Detect which cell encompasses the target text, then output its [x, y] center coordinate. 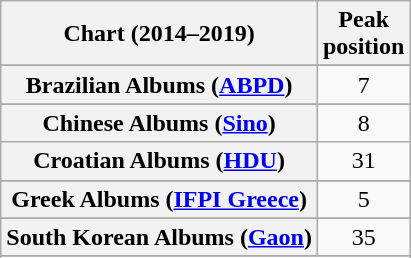
7 [363, 85]
35 [363, 237]
Chart (2014–2019) [160, 34]
5 [363, 199]
Croatian Albums (HDU) [160, 161]
31 [363, 161]
South Korean Albums (Gaon) [160, 237]
8 [363, 123]
Peakposition [363, 34]
Greek Albums (IFPI Greece) [160, 199]
Brazilian Albums (ABPD) [160, 85]
Chinese Albums (Sino) [160, 123]
